Pinpoint the cell where the given text exists, returning its (x, y) midpoint coordinate. 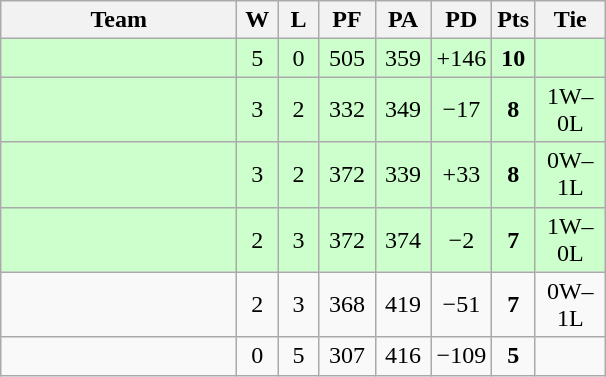
416 (403, 356)
−2 (462, 240)
PF (347, 20)
PA (403, 20)
W (258, 20)
332 (347, 110)
L (298, 20)
−51 (462, 304)
+33 (462, 174)
349 (403, 110)
505 (347, 58)
419 (403, 304)
Pts (514, 20)
10 (514, 58)
374 (403, 240)
339 (403, 174)
PD (462, 20)
Team (119, 20)
368 (347, 304)
−17 (462, 110)
−109 (462, 356)
359 (403, 58)
307 (347, 356)
Tie (570, 20)
+146 (462, 58)
